Return [X, Y] of the center of cell containing provided text 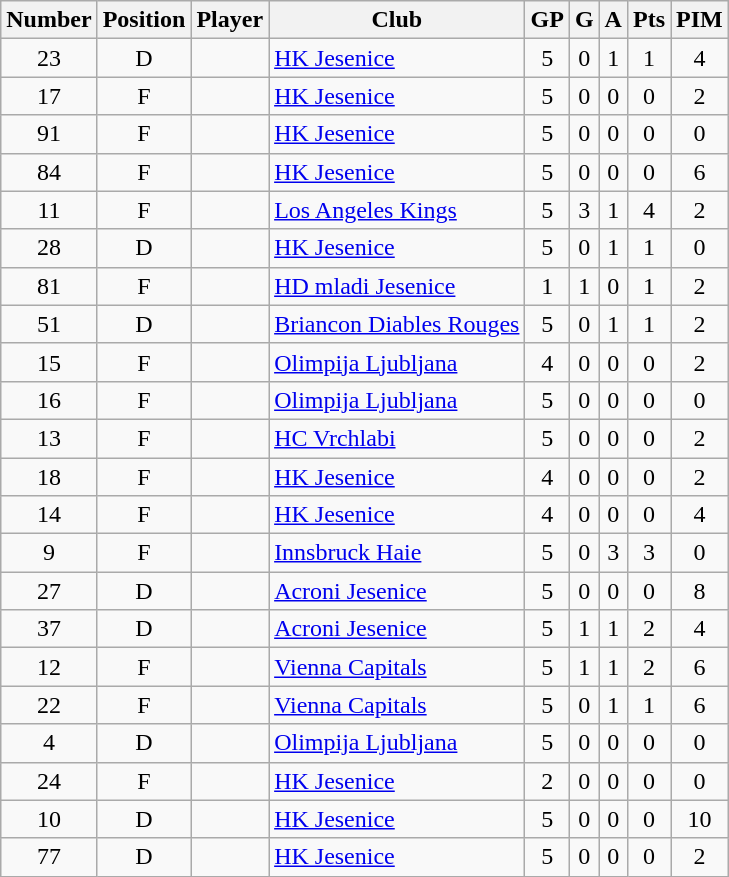
24 [49, 781]
91 [49, 134]
81 [49, 286]
8 [700, 591]
23 [49, 58]
28 [49, 248]
A [613, 20]
G [584, 20]
17 [49, 96]
Club [397, 20]
Position [144, 20]
Los Angeles Kings [397, 210]
14 [49, 515]
15 [49, 362]
22 [49, 705]
Number [49, 20]
Briancon Diables Rouges [397, 324]
GP [547, 20]
HC Vrchlabi [397, 438]
PIM [700, 20]
51 [49, 324]
HD mladi Jesenice [397, 286]
12 [49, 667]
13 [49, 438]
Innsbruck Haie [397, 553]
77 [49, 857]
Pts [648, 20]
9 [49, 553]
Player [230, 20]
84 [49, 172]
11 [49, 210]
16 [49, 400]
27 [49, 591]
18 [49, 477]
37 [49, 629]
